Extract the (x, y) coordinate from the center of the cell holding the provided text.  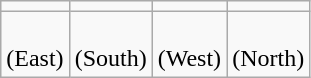
(West) (189, 44)
(South) (110, 44)
(North) (268, 44)
(East) (35, 44)
